Return [x, y] of the center of cell containing provided text 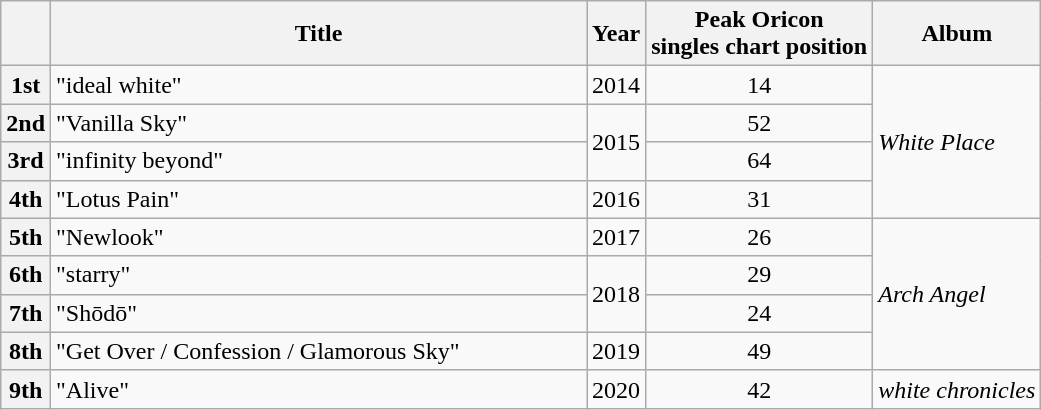
31 [760, 199]
52 [760, 123]
2016 [616, 199]
Album [957, 34]
"Vanilla Sky" [319, 123]
24 [760, 313]
14 [760, 85]
9th [26, 389]
Title [319, 34]
64 [760, 161]
4th [26, 199]
7th [26, 313]
26 [760, 237]
6th [26, 275]
1st [26, 85]
Peak Oricon singles chart position [760, 34]
2020 [616, 389]
"Shōdō" [319, 313]
2014 [616, 85]
2018 [616, 294]
8th [26, 351]
2019 [616, 351]
"ideal white" [319, 85]
2nd [26, 123]
white chronicles [957, 389]
"Lotus Pain" [319, 199]
"Get Over / Confession / Glamorous Sky" [319, 351]
3rd [26, 161]
2017 [616, 237]
"Newlook" [319, 237]
Arch Angel [957, 294]
5th [26, 237]
42 [760, 389]
2015 [616, 142]
49 [760, 351]
White Place [957, 142]
"starry" [319, 275]
"infinity beyond" [319, 161]
Year [616, 34]
29 [760, 275]
"Alive" [319, 389]
